Pinpoint the cell where the given text exists, returning its [X, Y] midpoint coordinate. 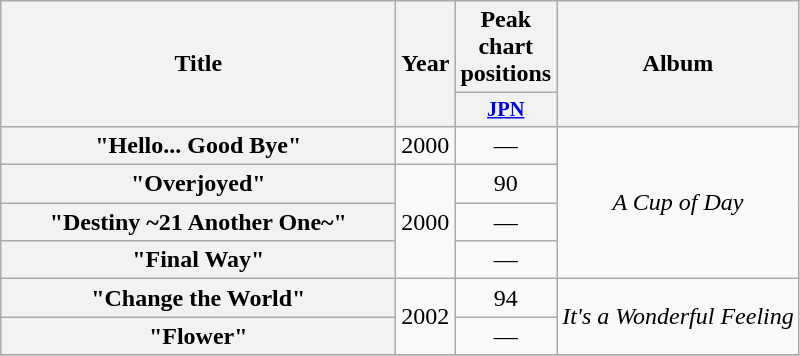
"Destiny ~21 Another One~" [198, 222]
Title [198, 64]
"Change the World" [198, 298]
Peak chart positions [506, 47]
"Overjoyed" [198, 184]
2002 [426, 317]
"Final Way" [198, 260]
A Cup of Day [678, 202]
Album [678, 64]
"Flower" [198, 336]
It's a Wonderful Feeling [678, 317]
90 [506, 184]
Year [426, 64]
JPN [506, 110]
94 [506, 298]
"Hello... Good Bye" [198, 145]
